Provide the (X, Y) coordinate of the cell's center where the given text is located.  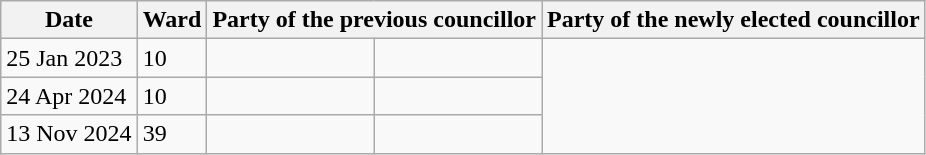
Party of the previous councillor (374, 20)
Date (69, 20)
39 (172, 134)
25 Jan 2023 (69, 58)
Party of the newly elected councillor (734, 20)
24 Apr 2024 (69, 96)
13 Nov 2024 (69, 134)
Ward (172, 20)
